Find where the given text appears and provide that cell's center as (x, y) coordinate. 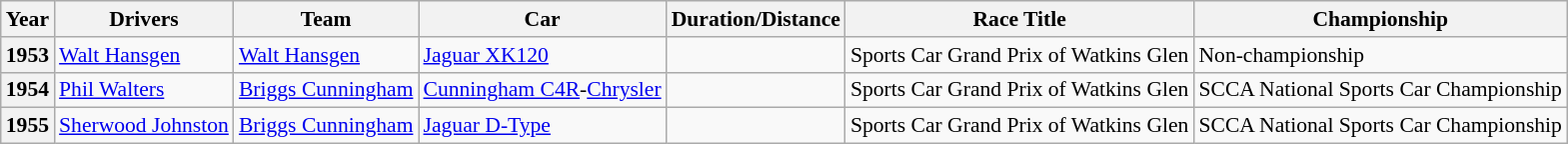
Jaguar D-Type (542, 126)
1954 (28, 90)
Duration/Distance (756, 19)
1955 (28, 126)
Team (326, 19)
Championship (1380, 19)
Drivers (144, 19)
Race Title (1019, 19)
Year (28, 19)
Sherwood Johnston (144, 126)
Phil Walters (144, 90)
1953 (28, 55)
Cunningham C4R-Chrysler (542, 90)
Car (542, 19)
Jaguar XK120 (542, 55)
Non-championship (1380, 55)
